Scan for the cell matching the given text and deliver its (x, y) coordinate at center. 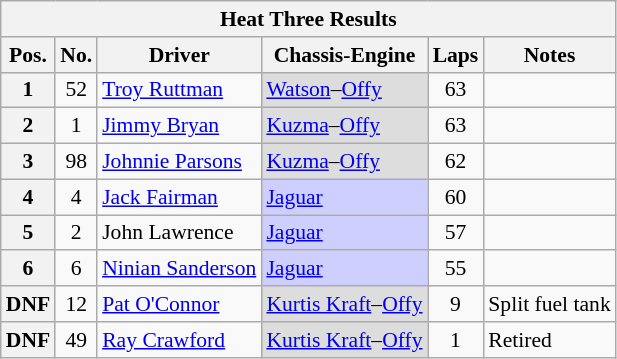
9 (456, 304)
No. (76, 55)
Chassis-Engine (344, 55)
12 (76, 304)
Split fuel tank (549, 304)
52 (76, 90)
5 (28, 233)
Jimmy Bryan (179, 126)
62 (456, 162)
Troy Ruttman (179, 90)
Ray Crawford (179, 340)
57 (456, 233)
Watson–Offy (344, 90)
3 (28, 162)
55 (456, 269)
Pat O'Connor (179, 304)
Heat Three Results (308, 19)
Jack Fairman (179, 197)
98 (76, 162)
Retired (549, 340)
Pos. (28, 55)
Driver (179, 55)
John Lawrence (179, 233)
Ninian Sanderson (179, 269)
Laps (456, 55)
Notes (549, 55)
Johnnie Parsons (179, 162)
60 (456, 197)
49 (76, 340)
